Pinpoint the cell where the given text exists, returning its (X, Y) midpoint coordinate. 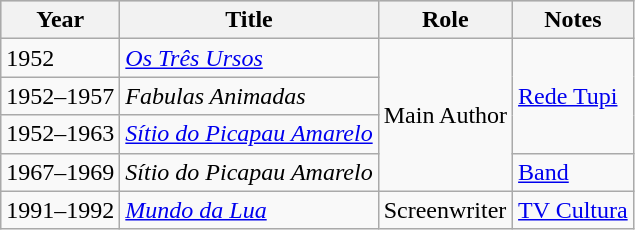
Os Três Ursos (249, 58)
Year (60, 20)
Fabulas Animadas (249, 96)
Screenwriter (445, 210)
Rede Tupi (574, 96)
Main Author (445, 115)
1952 (60, 58)
TV Cultura (574, 210)
1991–1992 (60, 210)
Mundo da Lua (249, 210)
Role (445, 20)
Notes (574, 20)
1967–1969 (60, 172)
Title (249, 20)
Band (574, 172)
1952–1957 (60, 96)
1952–1963 (60, 134)
